Pinpoint the cell where the given text exists, returning its [X, Y] midpoint coordinate. 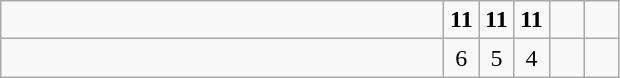
6 [462, 58]
5 [496, 58]
4 [532, 58]
